Return [x, y] of the center of cell containing provided text 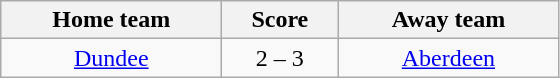
Aberdeen [448, 58]
Dundee [112, 58]
Away team [448, 20]
Home team [112, 20]
Score [280, 20]
2 – 3 [280, 58]
